Search for the cell housing the specified text and yield its (x, y) center coordinate. 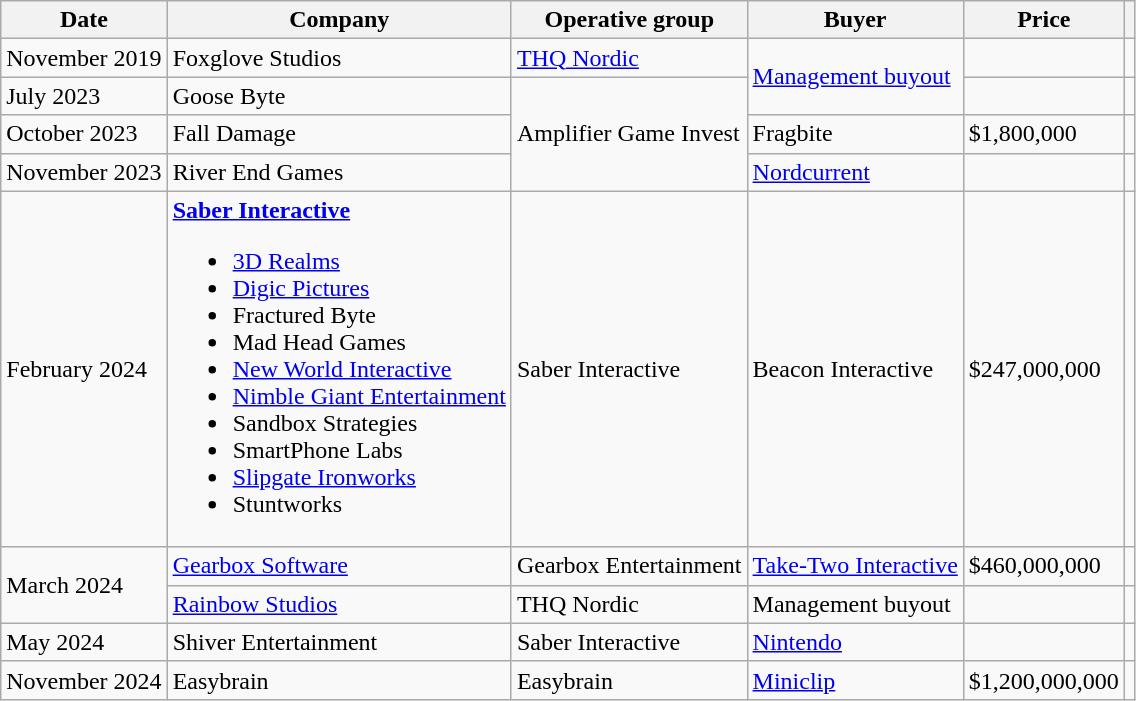
Beacon Interactive (855, 369)
Nordcurrent (855, 172)
Rainbow Studios (339, 604)
Amplifier Game Invest (629, 134)
February 2024 (84, 369)
November 2024 (84, 680)
Gearbox Entertainment (629, 566)
Company (339, 20)
November 2019 (84, 58)
River End Games (339, 172)
Shiver Entertainment (339, 642)
Fragbite (855, 134)
Buyer (855, 20)
Miniclip (855, 680)
October 2023 (84, 134)
$1,800,000 (1044, 134)
Fall Damage (339, 134)
May 2024 (84, 642)
Goose Byte (339, 96)
Take-Two Interactive (855, 566)
Gearbox Software (339, 566)
Date (84, 20)
July 2023 (84, 96)
$1,200,000,000 (1044, 680)
Nintendo (855, 642)
March 2024 (84, 585)
Foxglove Studios (339, 58)
$460,000,000 (1044, 566)
Operative group (629, 20)
November 2023 (84, 172)
$247,000,000 (1044, 369)
Price (1044, 20)
